Locate the cell with the specified text and output its (x, y) center coordinate. 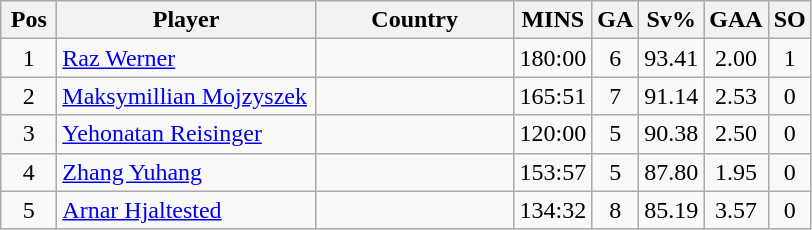
1.95 (736, 172)
2 (29, 96)
2.50 (736, 134)
120:00 (553, 134)
GA (616, 20)
2.00 (736, 58)
4 (29, 172)
93.41 (672, 58)
Yehonatan Reisinger (186, 134)
7 (616, 96)
Zhang Yuhang (186, 172)
Raz Werner (186, 58)
3 (29, 134)
87.80 (672, 172)
Country (414, 20)
Arnar Hjaltested (186, 210)
8 (616, 210)
MINS (553, 20)
165:51 (553, 96)
90.38 (672, 134)
3.57 (736, 210)
85.19 (672, 210)
GAA (736, 20)
6 (616, 58)
Pos (29, 20)
153:57 (553, 172)
2.53 (736, 96)
Maksymillian Mojzyszek (186, 96)
134:32 (553, 210)
180:00 (553, 58)
Player (186, 20)
91.14 (672, 96)
Sv% (672, 20)
SO (790, 20)
